Scan for the cell matching the given text and deliver its [x, y] coordinate at center. 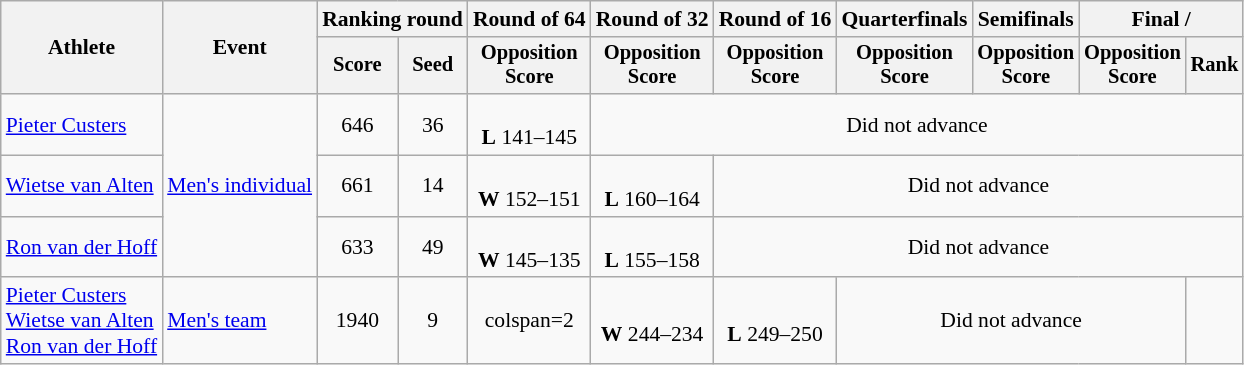
633 [358, 248]
49 [433, 248]
colspan=2 [530, 322]
Round of 64 [530, 19]
L 141–145 [530, 124]
36 [433, 124]
Ron van der Hoff [82, 248]
Men's team [240, 322]
Event [240, 48]
Wietse van Alten [82, 186]
Athlete [82, 48]
1940 [358, 322]
Men's individual [240, 186]
14 [433, 186]
Semifinals [1026, 19]
W 244–234 [652, 322]
L 160–164 [652, 186]
Rank [1215, 66]
661 [358, 186]
9 [433, 322]
Pieter CustersWietse van AltenRon van der Hoff [82, 322]
Ranking round [392, 19]
Round of 32 [652, 19]
646 [358, 124]
Seed [433, 66]
W 145–135 [530, 248]
L 155–158 [652, 248]
Quarterfinals [904, 19]
L 249–250 [776, 322]
Score [358, 66]
Final / [1161, 19]
W 152–151 [530, 186]
Round of 16 [776, 19]
Pieter Custers [82, 124]
